Find where the given text appears and provide that cell's center as (x, y) coordinate. 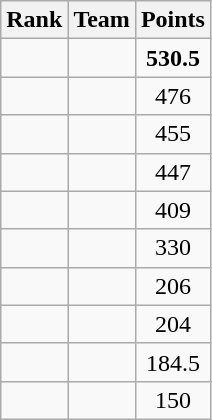
455 (172, 134)
409 (172, 210)
Rank (34, 20)
184.5 (172, 362)
204 (172, 324)
Team (102, 20)
206 (172, 286)
150 (172, 400)
Points (172, 20)
530.5 (172, 58)
330 (172, 248)
476 (172, 96)
447 (172, 172)
